Extract the [x, y] coordinate from the center of the cell holding the provided text.  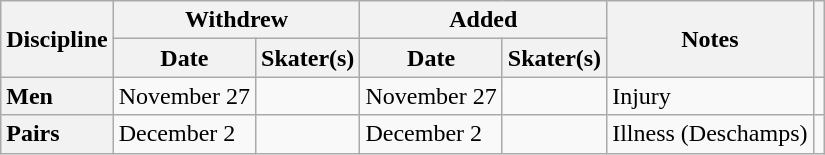
Added [484, 20]
Illness (Deschamps) [710, 134]
Injury [710, 96]
Notes [710, 39]
Men [57, 96]
Discipline [57, 39]
Pairs [57, 134]
Withdrew [236, 20]
